Detect which cell encompasses the target text, then output its [X, Y] center coordinate. 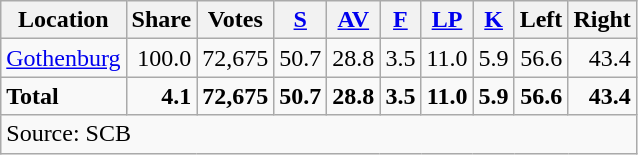
F [400, 20]
LP [447, 20]
Gothenburg [64, 58]
Share [162, 20]
Location [64, 20]
S [300, 20]
Source: SCB [319, 134]
AV [354, 20]
Total [64, 96]
K [494, 20]
Left [541, 20]
4.1 [162, 96]
Right [602, 20]
Votes [236, 20]
100.0 [162, 58]
